Capture the cell that displays the provided text and extract its [x, y] central coordinate. 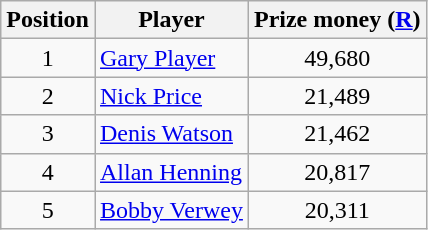
2 [48, 96]
Nick Price [171, 96]
20,817 [337, 172]
5 [48, 210]
Gary Player [171, 58]
20,311 [337, 210]
Player [171, 20]
1 [48, 58]
Prize money (R) [337, 20]
49,680 [337, 58]
Denis Watson [171, 134]
3 [48, 134]
21,489 [337, 96]
Position [48, 20]
Allan Henning [171, 172]
4 [48, 172]
21,462 [337, 134]
Bobby Verwey [171, 210]
